Find where the given text appears and provide that cell's center as (X, Y) coordinate. 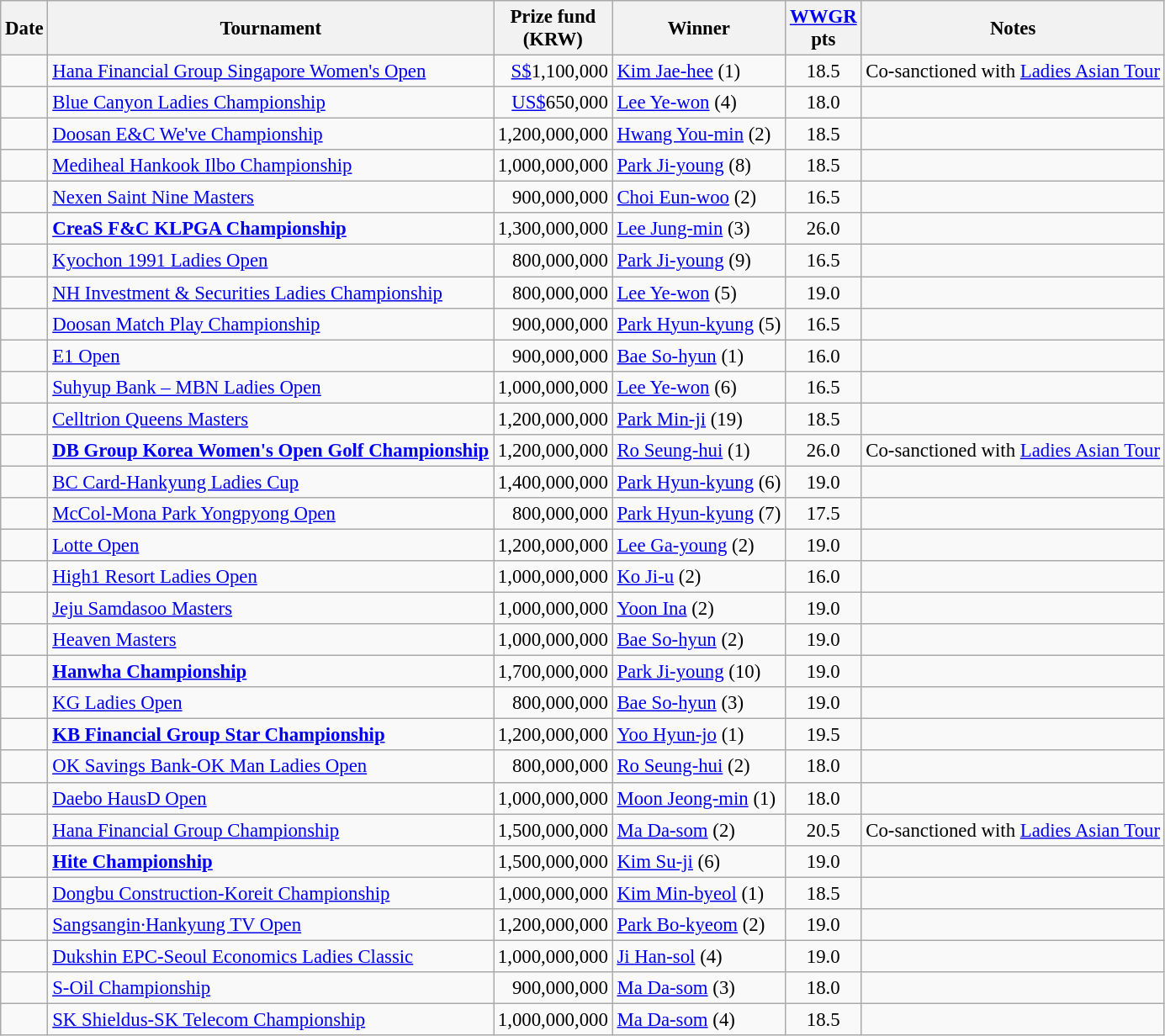
1,300,000,000 (553, 230)
Yoon Ina (2) (699, 609)
Ko Ji-u (2) (699, 577)
US$650,000 (553, 103)
CreaS F&C KLPGA Championship (271, 230)
Doosan Match Play Championship (271, 324)
SK Shieldus-SK Telecom Championship (271, 1019)
Sangsangin·Hankyung TV Open (271, 925)
Prize fund(KRW) (553, 29)
19.5 (823, 735)
Park Ji-young (9) (699, 261)
Nexen Saint Nine Masters (271, 198)
Tournament (271, 29)
Lee Jung-min (3) (699, 230)
Suhyup Bank – MBN Ladies Open (271, 387)
NH Investment & Securities Ladies Championship (271, 293)
Ma Da-som (4) (699, 1019)
Lee Ye-won (6) (699, 387)
1,700,000,000 (553, 672)
KB Financial Group Star Championship (271, 735)
Blue Canyon Ladies Championship (271, 103)
Lee Ga-young (2) (699, 545)
Ma Da-som (3) (699, 988)
Hana Financial Group Championship (271, 830)
KG Ladies Open (271, 703)
20.5 (823, 830)
Dongbu Construction-Koreit Championship (271, 893)
17.5 (823, 514)
High1 Resort Ladies Open (271, 577)
S-Oil Championship (271, 988)
Park Ji-young (10) (699, 672)
Mediheal Hankook Ilbo Championship (271, 166)
Kim Jae-hee (1) (699, 71)
E1 Open (271, 356)
Hana Financial Group Singapore Women's Open (271, 71)
Ji Han-sol (4) (699, 956)
Date (24, 29)
Winner (699, 29)
Kim Min-byeol (1) (699, 893)
Kyochon 1991 Ladies Open (271, 261)
Hwang You-min (2) (699, 135)
Moon Jeong-min (1) (699, 798)
McCol-Mona Park Yongpyong Open (271, 514)
Lee Ye-won (5) (699, 293)
Ro Seung-hui (1) (699, 451)
Park Hyun-kyung (7) (699, 514)
BC Card-Hankyung Ladies Cup (271, 482)
Park Hyun-kyung (5) (699, 324)
OK Savings Bank-OK Man Ladies Open (271, 767)
Ro Seung-hui (2) (699, 767)
Heaven Masters (271, 640)
Bae So-hyun (2) (699, 640)
Ma Da-som (2) (699, 830)
Park Ji-young (8) (699, 166)
1,400,000,000 (553, 482)
Jeju Samdasoo Masters (271, 609)
Celltrion Queens Masters (271, 419)
Lee Ye-won (4) (699, 103)
Daebo HausD Open (271, 798)
Choi Eun-woo (2) (699, 198)
Park Bo-kyeom (2) (699, 925)
Doosan E&C We've Championship (271, 135)
Hanwha Championship (271, 672)
Dukshin EPC-Seoul Economics Ladies Classic (271, 956)
DB Group Korea Women's Open Golf Championship (271, 451)
Notes (1013, 29)
WWGRpts (823, 29)
S$1,100,000 (553, 71)
Kim Su-ji (6) (699, 861)
Park Hyun-kyung (6) (699, 482)
Hite Championship (271, 861)
Bae So-hyun (1) (699, 356)
Park Min-ji (19) (699, 419)
Lotte Open (271, 545)
Bae So-hyun (3) (699, 703)
Yoo Hyun-jo (1) (699, 735)
